Locate the cell with the specified text and output its (x, y) center coordinate. 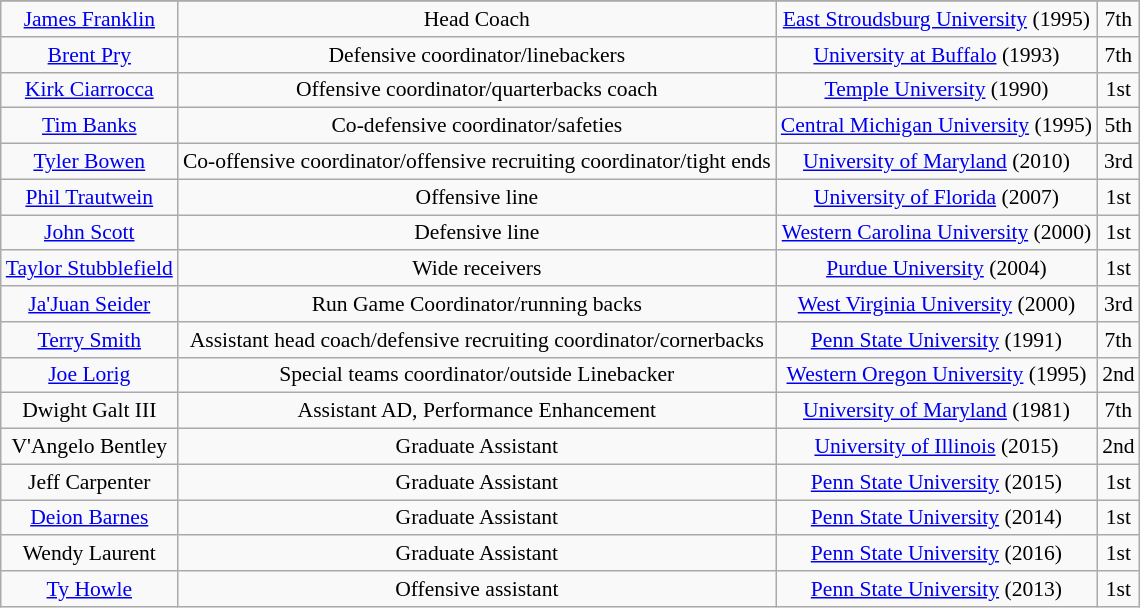
Terry Smith (90, 340)
Temple University (1990) (936, 90)
Western Carolina University (2000) (936, 233)
Phil Trautwein (90, 197)
West Virginia University (2000) (936, 304)
John Scott (90, 233)
Head Coach (477, 19)
Run Game Coordinator/running backs (477, 304)
Western Oregon University (1995) (936, 375)
Ja'Juan Seider (90, 304)
Assistant head coach/defensive recruiting coordinator/cornerbacks (477, 340)
University of Maryland (2010) (936, 162)
University of Maryland (1981) (936, 411)
Offensive assistant (477, 589)
Penn State University (2014) (936, 518)
Defensive line (477, 233)
Co-defensive coordinator/safeties (477, 126)
Defensive coordinator/linebackers (477, 55)
Taylor Stubblefield (90, 269)
Tim Banks (90, 126)
Offensive line (477, 197)
James Franklin (90, 19)
Deion Barnes (90, 518)
Penn State University (2013) (936, 589)
University of Florida (2007) (936, 197)
Penn State University (1991) (936, 340)
Special teams coordinator/outside Linebacker (477, 375)
Penn State University (2016) (936, 554)
Brent Pry (90, 55)
Joe Lorig (90, 375)
University at Buffalo (1993) (936, 55)
V'Angelo Bentley (90, 447)
Wide receivers (477, 269)
Dwight Galt III (90, 411)
Penn State University (2015) (936, 482)
East Stroudsburg University (1995) (936, 19)
Purdue University (2004) (936, 269)
Offensive coordinator/quarterbacks coach (477, 90)
Jeff Carpenter (90, 482)
Tyler Bowen (90, 162)
5th (1118, 126)
Assistant AD, Performance Enhancement (477, 411)
Ty Howle (90, 589)
Central Michigan University (1995) (936, 126)
Kirk Ciarrocca (90, 90)
Co-offensive coordinator/offensive recruiting coordinator/tight ends (477, 162)
Wendy Laurent (90, 554)
University of Illinois (2015) (936, 447)
